Scan for the cell matching the given text and deliver its (x, y) coordinate at center. 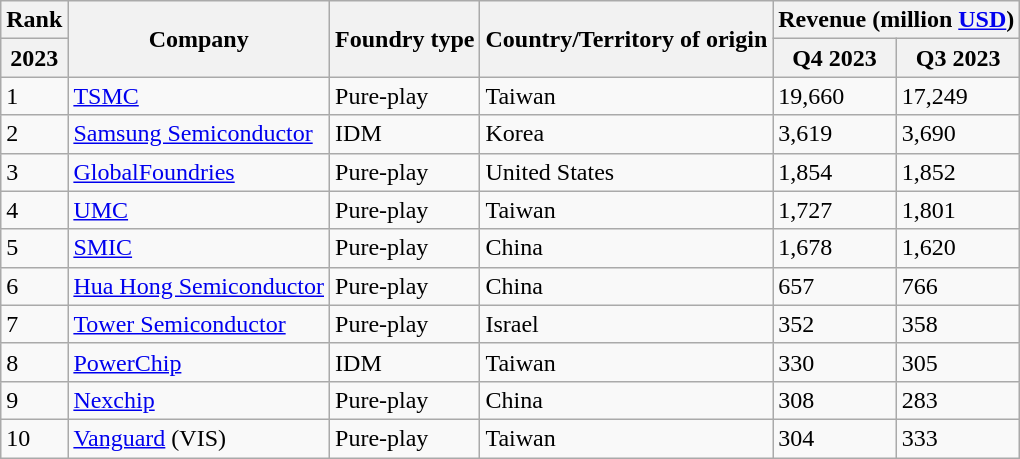
Israel (626, 324)
352 (835, 324)
2 (34, 134)
1,852 (958, 172)
8 (34, 362)
1,854 (835, 172)
304 (835, 438)
1,678 (835, 248)
PowerChip (199, 362)
9 (34, 400)
7 (34, 324)
305 (958, 362)
Samsung Semiconductor (199, 134)
Foundry type (405, 39)
308 (835, 400)
5 (34, 248)
333 (958, 438)
1,727 (835, 210)
10 (34, 438)
GlobalFoundries (199, 172)
Company (199, 39)
283 (958, 400)
766 (958, 286)
17,249 (958, 96)
Tower Semiconductor (199, 324)
6 (34, 286)
Vanguard (VIS) (199, 438)
3,690 (958, 134)
4 (34, 210)
1,801 (958, 210)
United States (626, 172)
1,620 (958, 248)
3 (34, 172)
Q3 2023 (958, 58)
UMC (199, 210)
TSMC (199, 96)
358 (958, 324)
657 (835, 286)
SMIC (199, 248)
19,660 (835, 96)
1 (34, 96)
Korea (626, 134)
330 (835, 362)
Revenue (million USD) (896, 20)
2023 (34, 58)
Nexchip (199, 400)
3,619 (835, 134)
Q4 2023 (835, 58)
Hua Hong Semiconductor (199, 286)
Country/Territory of origin (626, 39)
Rank (34, 20)
